Capture the cell that displays the provided text and extract its [x, y] central coordinate. 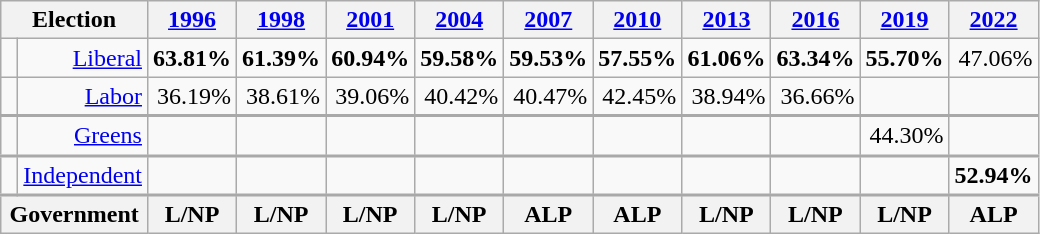
1998 [282, 20]
36.19% [192, 96]
Independent [83, 175]
38.61% [282, 96]
40.42% [460, 96]
59.53% [548, 58]
2019 [904, 20]
39.06% [370, 96]
2010 [638, 20]
38.94% [726, 96]
2007 [548, 20]
60.94% [370, 58]
57.55% [638, 58]
36.66% [816, 96]
61.06% [726, 58]
2013 [726, 20]
47.06% [994, 58]
Liberal [83, 58]
2022 [994, 20]
Government [74, 214]
2001 [370, 20]
44.30% [904, 136]
2016 [816, 20]
59.58% [460, 58]
Labor [83, 96]
40.47% [548, 96]
63.34% [816, 58]
2004 [460, 20]
Greens [83, 136]
63.81% [192, 58]
1996 [192, 20]
55.70% [904, 58]
61.39% [282, 58]
52.94% [994, 175]
42.45% [638, 96]
Election [74, 20]
